Pinpoint the cell where the given text exists, returning its (X, Y) midpoint coordinate. 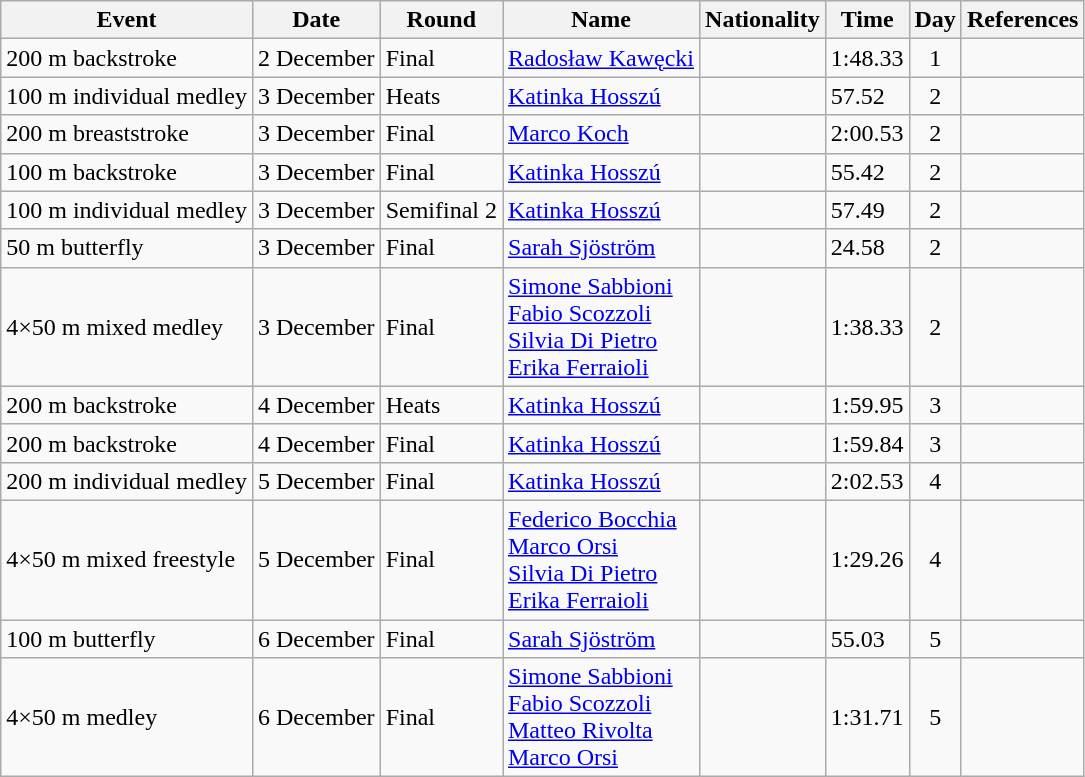
2 December (316, 58)
Round (441, 20)
4×50 m medley (127, 718)
200 m breaststroke (127, 134)
200 m individual medley (127, 481)
1:38.33 (867, 326)
100 m butterfly (127, 639)
1:48.33 (867, 58)
Name (600, 20)
1:59.95 (867, 405)
1:59.84 (867, 443)
100 m backstroke (127, 172)
Marco Koch (600, 134)
References (1022, 20)
4×50 m mixed medley (127, 326)
50 m butterfly (127, 248)
Semifinal 2 (441, 210)
Time (867, 20)
Nationality (763, 20)
2:00.53 (867, 134)
55.03 (867, 639)
Simone SabbioniFabio ScozzoliMatteo RivoltaMarco Orsi (600, 718)
57.49 (867, 210)
Federico BocchiaMarco OrsiSilvia Di PietroErika Ferraioli (600, 560)
24.58 (867, 248)
1 (935, 58)
1:31.71 (867, 718)
1:29.26 (867, 560)
Radosław Kawęcki (600, 58)
Day (935, 20)
Event (127, 20)
Date (316, 20)
4×50 m mixed freestyle (127, 560)
57.52 (867, 96)
2:02.53 (867, 481)
Simone SabbioniFabio ScozzoliSilvia Di PietroErika Ferraioli (600, 326)
55.42 (867, 172)
